Provide the [x, y] coordinate of the cell's center where the given text is located.  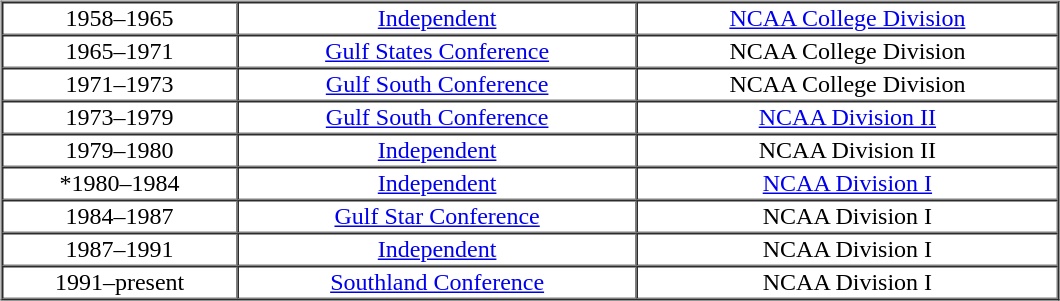
Southland Conference [437, 282]
1979–1980 [120, 150]
1971–1973 [120, 84]
1965–1971 [120, 52]
*1980–1984 [120, 184]
1958–1965 [120, 18]
1984–1987 [120, 216]
Gulf States Conference [437, 52]
1991–present [120, 282]
Gulf Star Conference [437, 216]
1973–1979 [120, 118]
1987–1991 [120, 250]
